Return [X, Y] of the center of cell containing provided text 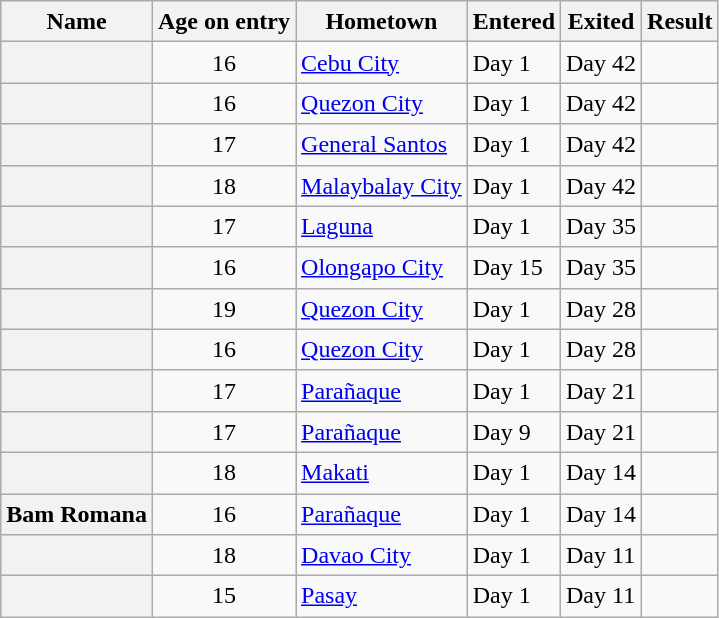
Age on entry [224, 22]
Day 15 [514, 268]
Olongapo City [382, 268]
Entered [514, 22]
Result [680, 22]
19 [224, 308]
Exited [602, 22]
Laguna [382, 226]
Makati [382, 472]
Davao City [382, 556]
Day 9 [514, 432]
Hometown [382, 22]
Malaybalay City [382, 186]
15 [224, 596]
Cebu City [382, 62]
General Santos [382, 144]
Name [77, 22]
Pasay [382, 596]
Bam Romana [77, 514]
